Determine the (x, y) coordinate at the center of the cell enclosing the given text.  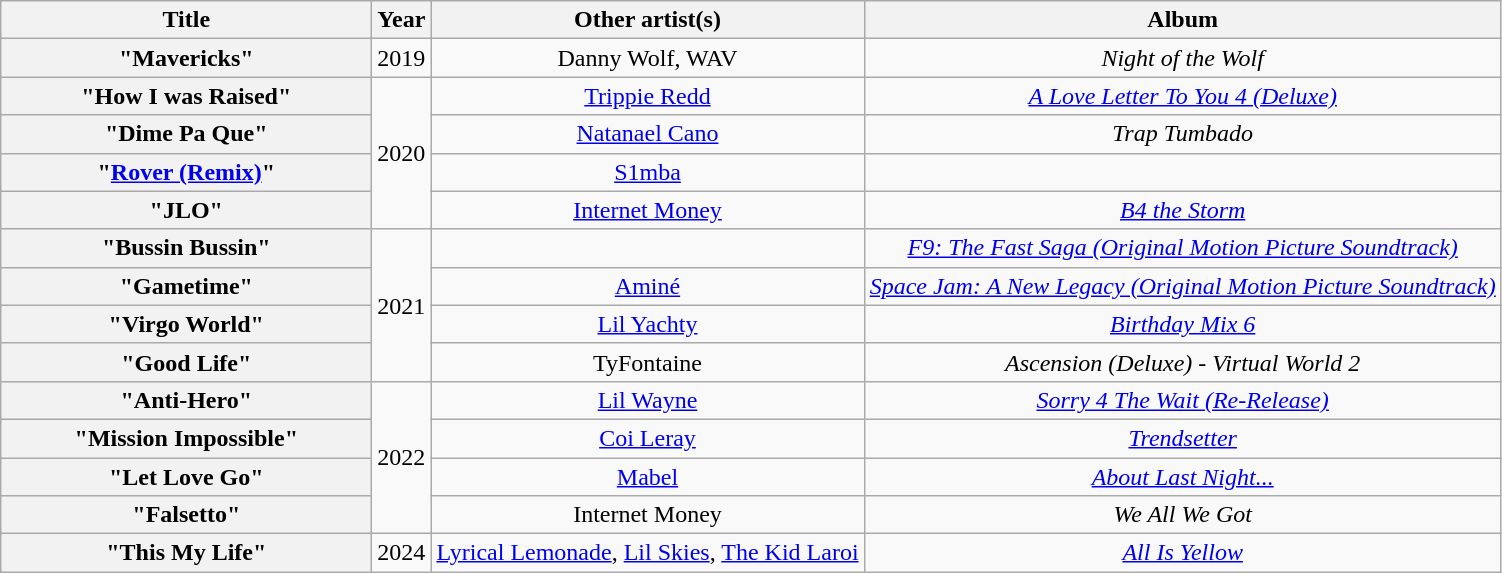
"Bussin Bussin" (186, 248)
Ascension (Deluxe) - Virtual World 2 (1182, 362)
Other artist(s) (648, 20)
"JLO" (186, 210)
"Let Love Go" (186, 477)
Trap Tumbado (1182, 134)
Coi Leray (648, 438)
B4 the Storm (1182, 210)
Mabel (648, 477)
"Good Life" (186, 362)
F9: The Fast Saga (Original Motion Picture Soundtrack) (1182, 248)
Year (402, 20)
"Dime Pa Que" (186, 134)
"Virgo World" (186, 324)
Title (186, 20)
"This My Life" (186, 553)
"How I was Raised" (186, 96)
TyFontaine (648, 362)
2019 (402, 58)
"Gametime" (186, 286)
Aminé (648, 286)
"Falsetto" (186, 515)
Space Jam: A New Legacy (Original Motion Picture Soundtrack) (1182, 286)
"Mavericks" (186, 58)
Danny Wolf, WAV (648, 58)
Lyrical Lemonade, Lil Skies, The Kid Laroi (648, 553)
Album (1182, 20)
We All We Got (1182, 515)
Trippie Redd (648, 96)
S1mba (648, 172)
Trendsetter (1182, 438)
Lil Yachty (648, 324)
Birthday Mix 6 (1182, 324)
Lil Wayne (648, 400)
2022 (402, 457)
"Anti-Hero" (186, 400)
Night of the Wolf (1182, 58)
"Mission Impossible" (186, 438)
All Is Yellow (1182, 553)
Sorry 4 The Wait (Re-Release) (1182, 400)
2021 (402, 305)
2020 (402, 153)
"Rover (Remix)" (186, 172)
Natanael Cano (648, 134)
A Love Letter To You 4 (Deluxe) (1182, 96)
About Last Night... (1182, 477)
2024 (402, 553)
